Return (X, Y) of the center of cell containing provided text 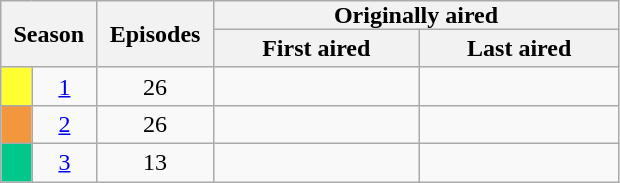
2 (64, 124)
First aired (316, 48)
1 (64, 86)
Season (49, 34)
Episodes (155, 34)
Last aired (518, 48)
Originally aired (416, 15)
13 (155, 162)
3 (64, 162)
